Return [x, y] of the center of cell containing provided text 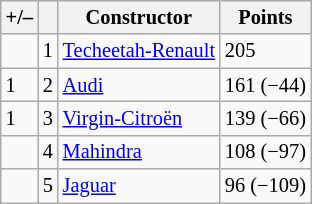
4 [48, 152]
2 [48, 85]
108 (−97) [266, 152]
205 [266, 51]
96 (−109) [266, 186]
+/– [20, 17]
Techeetah-Renault [139, 51]
Virgin-Citroën [139, 118]
Constructor [139, 17]
Mahindra [139, 152]
Jaguar [139, 186]
Audi [139, 85]
161 (−44) [266, 85]
139 (−66) [266, 118]
5 [48, 186]
3 [48, 118]
Points [266, 17]
